Determine the (X, Y) coordinate at the center of the cell enclosing the given text.  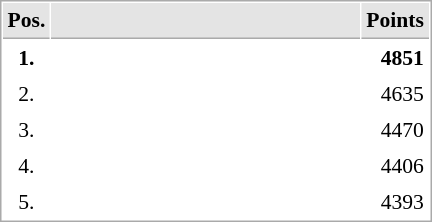
Points (396, 21)
2. (26, 93)
4470 (396, 129)
Pos. (26, 21)
4851 (396, 57)
4. (26, 165)
4635 (396, 93)
4393 (396, 201)
5. (26, 201)
4406 (396, 165)
1. (26, 57)
3. (26, 129)
